Detect which cell encompasses the target text, then output its (x, y) center coordinate. 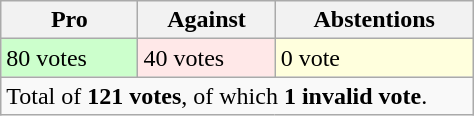
40 votes (206, 58)
80 votes (70, 58)
0 vote (374, 58)
Against (206, 20)
Abstentions (374, 20)
Pro (70, 20)
Total of 121 votes, of which 1 invalid vote. (237, 96)
